Determine the [X, Y] coordinate at the center of the cell enclosing the given text.  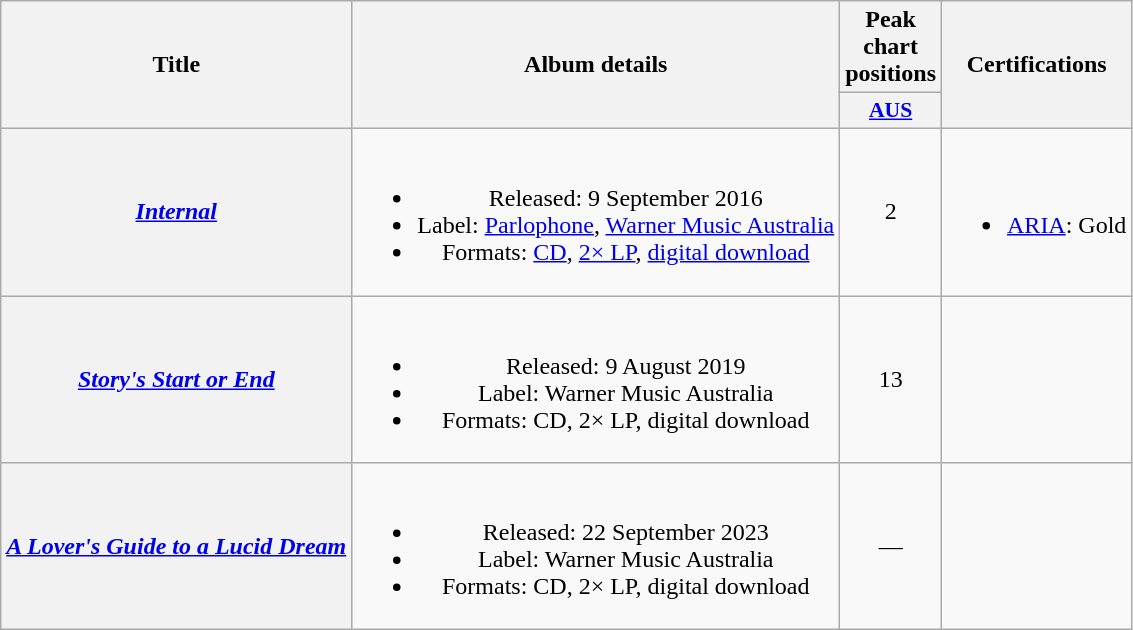
Released: 9 September 2016Label: Parlophone, Warner Music AustraliaFormats: CD, 2× LP, digital download [596, 212]
Internal [176, 212]
Album details [596, 65]
Released: 9 August 2019Label: Warner Music AustraliaFormats: CD, 2× LP, digital download [596, 380]
Released: 22 September 2023Label: Warner Music AustraliaFormats: CD, 2× LP, digital download [596, 546]
Title [176, 65]
— [891, 546]
13 [891, 380]
Story's Start or End [176, 380]
Certifications [1037, 65]
AUS [891, 111]
Peak chart positions [891, 47]
2 [891, 212]
ARIA: Gold [1037, 212]
A Lover's Guide to a Lucid Dream [176, 546]
